Identify which cell holds the provided text, then report its [x, y] central coordinate. 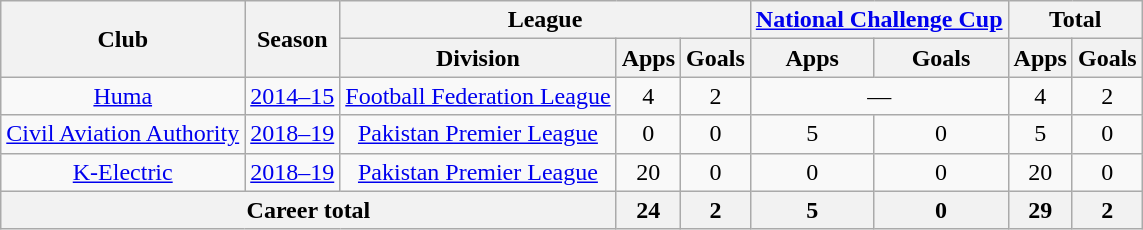
Division [478, 58]
29 [1040, 210]
Total [1075, 20]
24 [648, 210]
Football Federation League [478, 96]
Civil Aviation Authority [123, 134]
— [879, 96]
2014–15 [292, 96]
National Challenge Cup [879, 20]
League [546, 20]
K-Electric [123, 172]
Career total [308, 210]
Club [123, 39]
Season [292, 39]
Huma [123, 96]
